Locate the cell with the specified text and output its (X, Y) center coordinate. 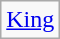
King (30, 20)
